Output the [X, Y] coordinate of the center of the cell containing the given text.  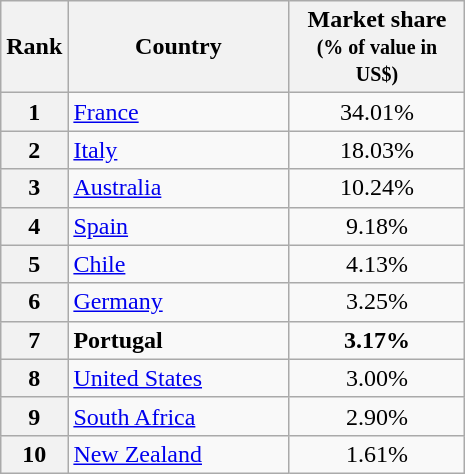
18.03% [377, 150]
Rank [34, 47]
France [178, 112]
New Zealand [178, 454]
4 [34, 226]
3.25% [377, 302]
3.00% [377, 378]
3 [34, 188]
1.61% [377, 454]
1 [34, 112]
Italy [178, 150]
5 [34, 264]
2 [34, 150]
Chile [178, 264]
Australia [178, 188]
3.17% [377, 340]
Portugal [178, 340]
6 [34, 302]
7 [34, 340]
Country [178, 47]
2.90% [377, 416]
10.24% [377, 188]
Germany [178, 302]
United States [178, 378]
South Africa [178, 416]
8 [34, 378]
4.13% [377, 264]
Market share(% of value in US$) [377, 47]
34.01% [377, 112]
Spain [178, 226]
10 [34, 454]
9.18% [377, 226]
9 [34, 416]
